From the cell containing the given text, extract its center point as [X, Y] coordinate. 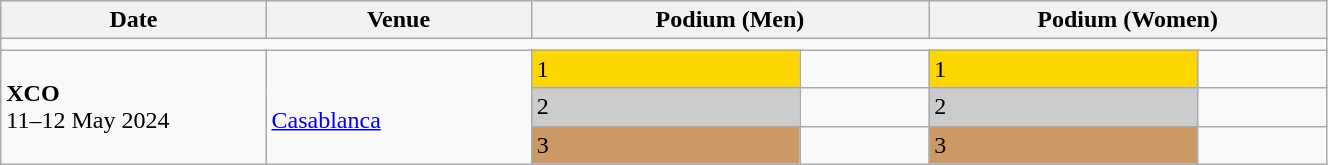
Casablanca [398, 107]
XCO 11–12 May 2024 [134, 107]
Venue [398, 20]
Date [134, 20]
Podium (Women) [1128, 20]
Podium (Men) [730, 20]
